Output the [X, Y] coordinate of the center of the cell containing the given text.  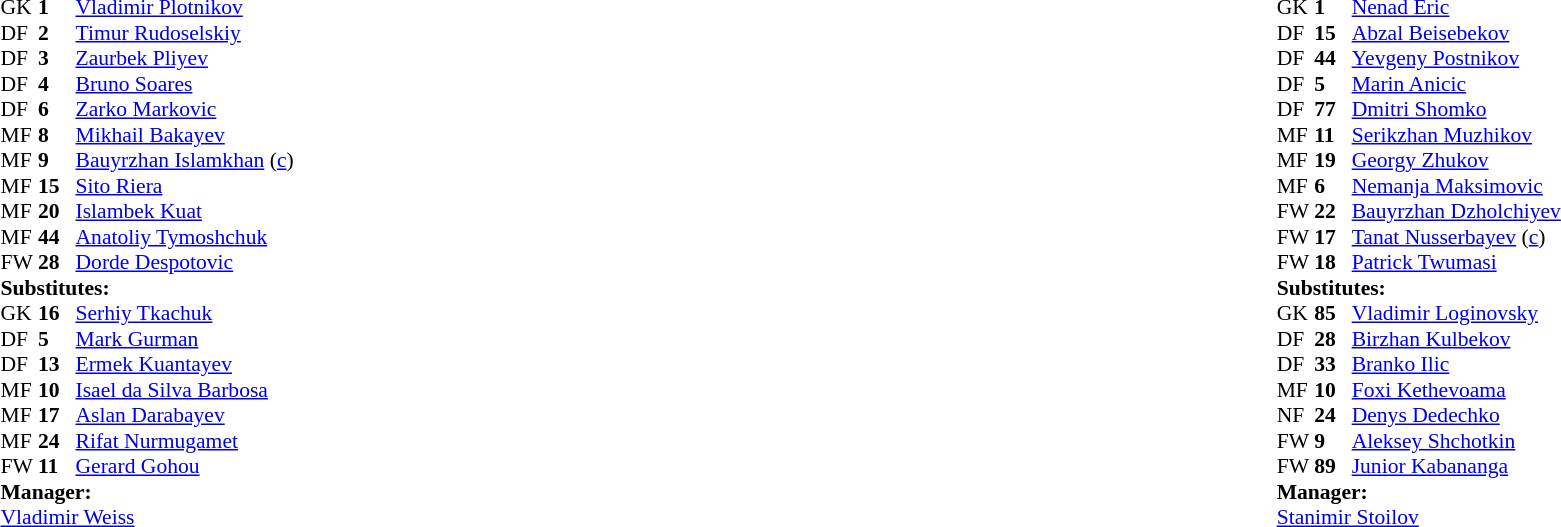
Zarko Markovic [185, 109]
Anatoliy Tymoshchuk [185, 237]
20 [57, 211]
Nemanja Maksimovic [1456, 186]
2 [57, 33]
13 [57, 365]
Rifat Nurmugamet [185, 441]
Tanat Nusserbayev (c) [1456, 237]
89 [1333, 467]
16 [57, 313]
Serikzhan Muzhikov [1456, 135]
Zaurbek Pliyev [185, 59]
Patrick Twumasi [1456, 263]
Islambek Kuat [185, 211]
Isael da Silva Barbosa [185, 390]
8 [57, 135]
Dmitri Shomko [1456, 109]
Abzal Beisebekov [1456, 33]
19 [1333, 161]
Vladimir Loginovsky [1456, 313]
Junior Kabananga [1456, 467]
77 [1333, 109]
Foxi Kethevoama [1456, 390]
Denys Dedechko [1456, 415]
Aleksey Shchotkin [1456, 441]
85 [1333, 313]
Marin Anicic [1456, 84]
Bauyrzhan Islamkhan (c) [185, 161]
Aslan Darabayev [185, 415]
Bruno Soares [185, 84]
Mark Gurman [185, 339]
33 [1333, 365]
Dorde Despotovic [185, 263]
22 [1333, 211]
Serhiy Tkachuk [185, 313]
Sito Riera [185, 186]
NF [1296, 415]
Birzhan Kulbekov [1456, 339]
Timur Rudoselskiy [185, 33]
Bauyrzhan Dzholchiyev [1456, 211]
Gerard Gohou [185, 467]
18 [1333, 263]
Yevgeny Postnikov [1456, 59]
Georgy Zhukov [1456, 161]
Branko Ilic [1456, 365]
Ermek Kuantayev [185, 365]
3 [57, 59]
Mikhail Bakayev [185, 135]
4 [57, 84]
